Provide the (X, Y) coordinate of the cell's center where the given text is located.  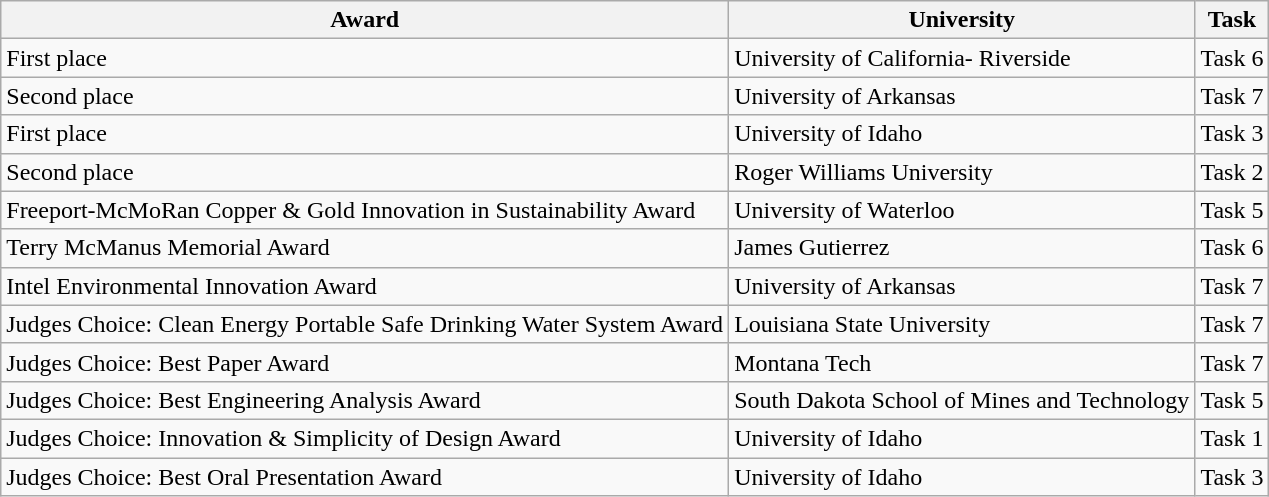
Task 1 (1232, 438)
Judges Choice: Clean Energy Portable Safe Drinking Water System Award (365, 324)
South Dakota School of Mines and Technology (962, 400)
Judges Choice: Best Engineering Analysis Award (365, 400)
James Gutierrez (962, 248)
Award (365, 20)
Roger Williams University (962, 172)
University (962, 20)
Judges Choice: Innovation & Simplicity of Design Award (365, 438)
Intel Environmental Innovation Award (365, 286)
Freeport-McMoRan Copper & Gold Innovation in Sustainability Award (365, 210)
Judges Choice: Best Oral Presentation Award (365, 477)
Judges Choice: Best Paper Award (365, 362)
Task (1232, 20)
University of Waterloo (962, 210)
Montana Tech (962, 362)
Terry McManus Memorial Award (365, 248)
Task 2 (1232, 172)
University of California- Riverside (962, 58)
Louisiana State University (962, 324)
